Search for the cell housing the specified text and yield its (x, y) center coordinate. 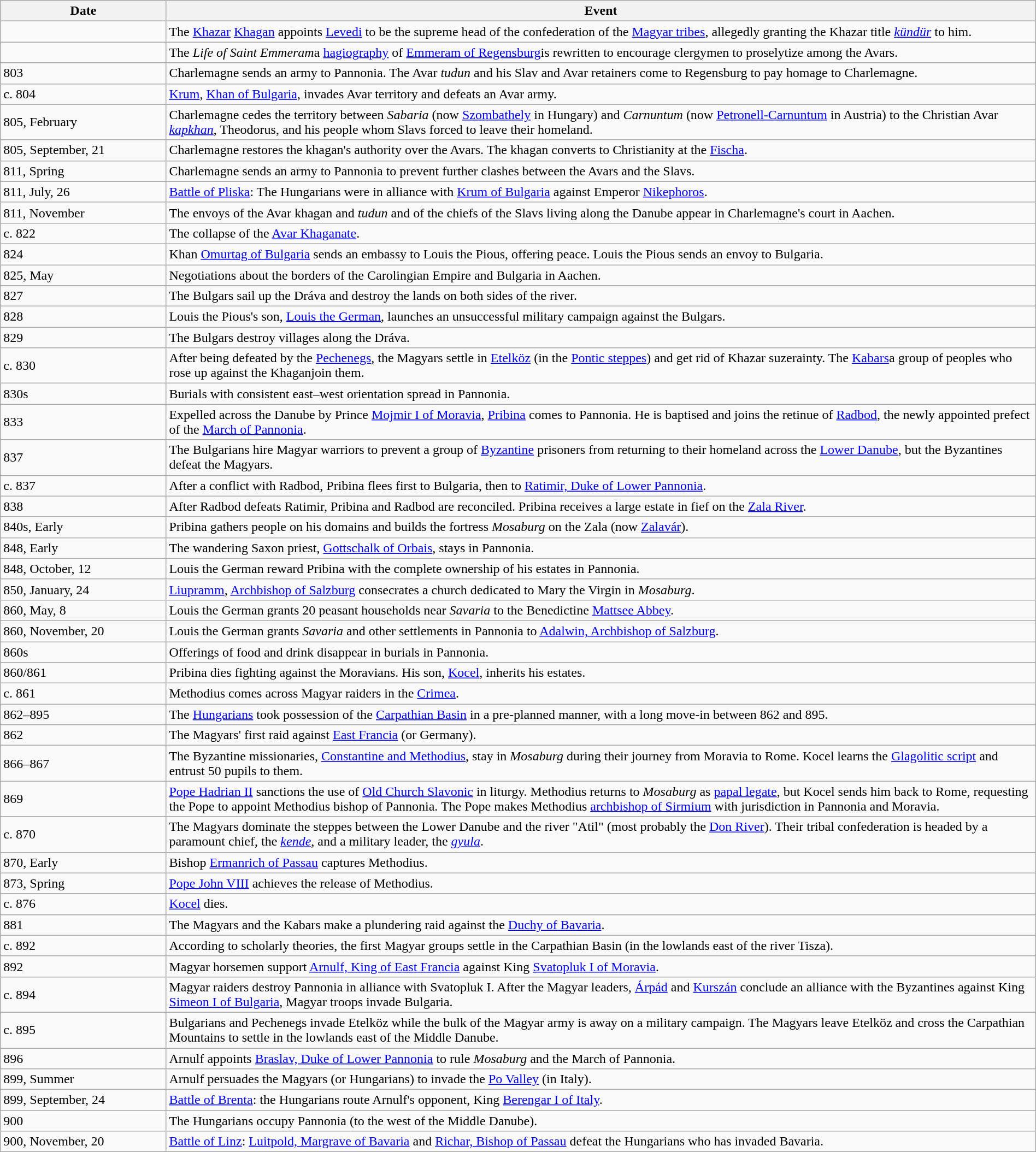
Event (601, 11)
848, Early (83, 548)
c. 837 (83, 486)
The Bulgars destroy villages along the Dráva. (601, 338)
866–867 (83, 764)
900, November, 20 (83, 1142)
828 (83, 317)
860, May, 8 (83, 610)
Arnulf persuades the Magyars (or Hungarians) to invade the Po Valley (in Italy). (601, 1079)
After a conflict with Radbod, Pribina flees first to Bulgaria, then to Ratimir, Duke of Lower Pannonia. (601, 486)
870, Early (83, 862)
829 (83, 338)
The wandering Saxon priest, Gottschalk of Orbais, stays in Pannonia. (601, 548)
Khan Omurtag of Bulgaria sends an embassy to Louis the Pious, offering peace. Louis the Pious sends an envoy to Bulgaria. (601, 254)
833 (83, 422)
860/861 (83, 673)
c. 822 (83, 233)
850, January, 24 (83, 589)
869 (83, 799)
The Bulgars sail up the Dráva and destroy the lands on both sides of the river. (601, 296)
The Magyars and the Kabars make a plundering raid against the Duchy of Bavaria. (601, 925)
848, October, 12 (83, 569)
830s (83, 394)
c. 876 (83, 904)
837 (83, 458)
Burials with consistent east–west orientation spread in Pannonia. (601, 394)
According to scholarly theories, the first Magyar groups settle in the Carpathian Basin (in the lowlands east of the river Tisza). (601, 946)
The Life of Saint Emmerama hagiography of Emmeram of Regensburgis rewritten to encourage clergymen to proselytize among the Avars. (601, 52)
Pribina dies fighting against the Moravians. His son, Kocel, inherits his estates. (601, 673)
The Magyars' first raid against East Francia (or Germany). (601, 735)
Louis the German reward Pribina with the complete ownership of his estates in Pannonia. (601, 569)
860, November, 20 (83, 631)
c. 804 (83, 94)
811, November (83, 212)
827 (83, 296)
Battle of Brenta: the Hungarians route Arnulf's opponent, King Berengar I of Italy. (601, 1100)
873, Spring (83, 883)
Kocel dies. (601, 904)
Liupramm, Archbishop of Salzburg consecrates a church dedicated to Mary the Virgin in Mosaburg. (601, 589)
824 (83, 254)
900 (83, 1121)
Charlemagne sends an army to Pannonia to prevent further clashes between the Avars and the Slavs. (601, 171)
Negotiations about the borders of the Carolingian Empire and Bulgaria in Aachen. (601, 275)
The collapse of the Avar Khaganate. (601, 233)
Krum, Khan of Bulgaria, invades Avar territory and defeats an Avar army. (601, 94)
Bishop Ermanrich of Passau captures Methodius. (601, 862)
899, September, 24 (83, 1100)
Battle of Pliska: The Hungarians were in alliance with Krum of Bulgaria against Emperor Nikephoros. (601, 192)
c. 861 (83, 694)
805, February (83, 122)
805, September, 21 (83, 150)
838 (83, 506)
899, Summer (83, 1079)
Magyar horsemen support Arnulf, King of East Francia against King Svatopluk I of Moravia. (601, 966)
Date (83, 11)
c. 895 (83, 1030)
896 (83, 1058)
Charlemagne sends an army to Pannonia. The Avar tudun and his Slav and Avar retainers come to Regensburg to pay homage to Charlemagne. (601, 73)
c. 870 (83, 835)
840s, Early (83, 527)
c. 892 (83, 946)
The Hungarians took possession of the Carpathian Basin in a pre-planned manner, with a long move-in between 862 and 895. (601, 714)
803 (83, 73)
After Radbod defeats Ratimir, Pribina and Radbod are reconciled. Pribina receives a large estate in fief on the Zala River. (601, 506)
Charlemagne restores the khagan's authority over the Avars. The khagan converts to Christianity at the Fischa. (601, 150)
Methodius comes across Magyar raiders in the Crimea. (601, 694)
892 (83, 966)
Louis the German grants Savaria and other settlements in Pannonia to Adalwin, Archbishop of Salzburg. (601, 631)
Battle of Linz: Luitpold, Margrave of Bavaria and Richar, Bishop of Passau defeat the Hungarians who has invaded Bavaria. (601, 1142)
860s (83, 652)
c. 830 (83, 366)
811, Spring (83, 171)
Louis the German grants 20 peasant households near Savaria to the Benedictine Mattsee Abbey. (601, 610)
811, July, 26 (83, 192)
The envoys of the Avar khagan and tudun and of the chiefs of the Slavs living along the Danube appear in Charlemagne's court in Aachen. (601, 212)
c. 894 (83, 994)
Pribina gathers people on his domains and builds the fortress Mosaburg on the Zala (now Zalavár). (601, 527)
Arnulf appoints Braslav, Duke of Lower Pannonia to rule Mosaburg and the March of Pannonia. (601, 1058)
Louis the Pious's son, Louis the German, launches an unsuccessful military campaign against the Bulgars. (601, 317)
881 (83, 925)
862–895 (83, 714)
Offerings of food and drink disappear in burials in Pannonia. (601, 652)
862 (83, 735)
Pope John VIII achieves the release of Methodius. (601, 883)
825, May (83, 275)
The Hungarians occupy Pannonia (to the west of the Middle Danube). (601, 1121)
